Pinpoint the cell where the given text exists, returning its (X, Y) midpoint coordinate. 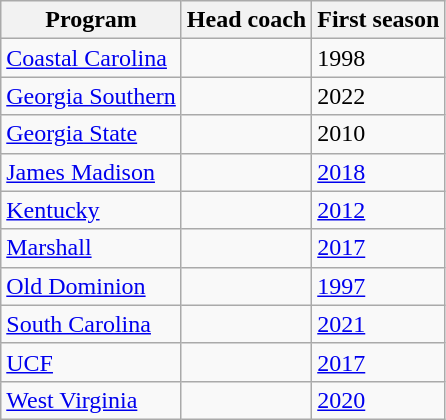
1997 (378, 286)
Georgia Southern (92, 96)
Head coach (246, 20)
2020 (378, 400)
West Virginia (92, 400)
2021 (378, 324)
2018 (378, 172)
2012 (378, 210)
Kentucky (92, 210)
2010 (378, 134)
South Carolina (92, 324)
2022 (378, 96)
Marshall (92, 248)
UCF (92, 362)
Old Dominion (92, 286)
First season (378, 20)
Program (92, 20)
1998 (378, 58)
Coastal Carolina (92, 58)
Georgia State (92, 134)
James Madison (92, 172)
